Find where the given text appears and provide that cell's center as (x, y) coordinate. 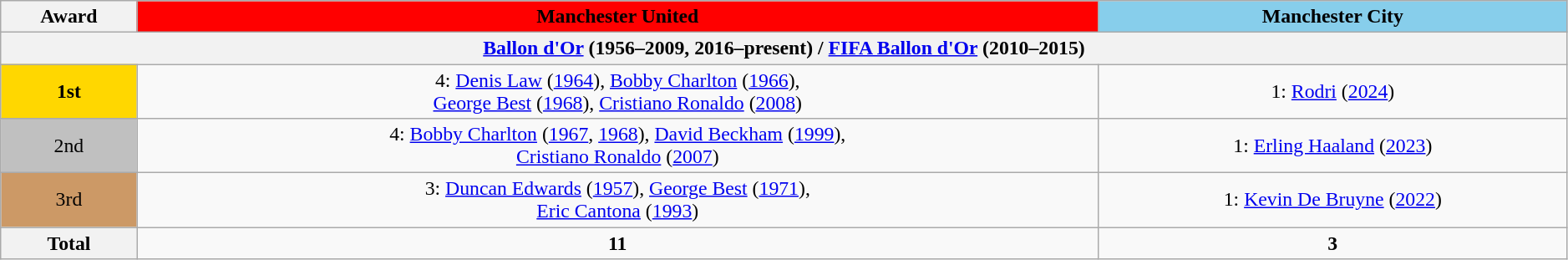
1: Rodri (2024) (1332, 92)
Ballon d'Or (1956–2009, 2016–present) / FIFA Ballon d'Or (2010–2015) (784, 48)
2nd (69, 145)
Manchester City (1332, 17)
3rd (69, 199)
11 (617, 242)
Manchester United (617, 17)
Award (69, 17)
1: Erling Haaland (2023) (1332, 145)
4: Bobby Charlton (1967, 1968), David Beckham (1999),Cristiano Ronaldo (2007) (617, 145)
Total (69, 242)
4: Denis Law (1964), Bobby Charlton (1966),George Best (1968), Cristiano Ronaldo (2008) (617, 92)
3: Duncan Edwards (1957), George Best (1971),Eric Cantona (1993) (617, 199)
1st (69, 92)
3 (1332, 242)
1: Kevin De Bruyne (2022) (1332, 199)
